Locate the cell with the specified text and output its (X, Y) center coordinate. 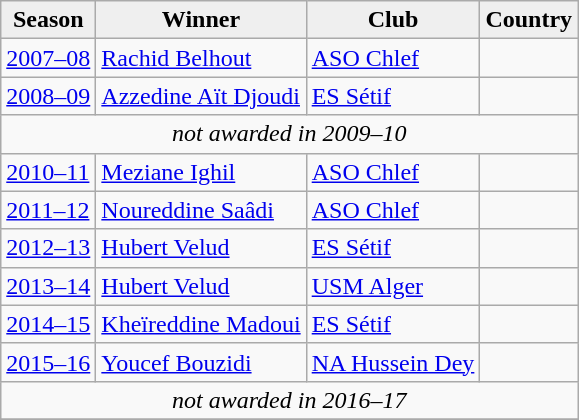
2013–14 (48, 286)
2007–08 (48, 58)
2011–12 (48, 210)
Meziane Ighil (201, 172)
Noureddine Saâdi (201, 210)
NA Hussein Dey (393, 362)
Club (393, 20)
Season (48, 20)
2010–11 (48, 172)
2014–15 (48, 324)
USM Alger (393, 286)
Youcef Bouzidi (201, 362)
2012–13 (48, 248)
not awarded in 2016–17 (290, 400)
2008–09 (48, 96)
Kheïreddine Madoui (201, 324)
not awarded in 2009–10 (290, 134)
Winner (201, 20)
2015–16 (48, 362)
Rachid Belhout (201, 58)
Azzedine Aït Djoudi (201, 96)
Country (529, 20)
